Pinpoint the cell where the given text exists, returning its [X, Y] midpoint coordinate. 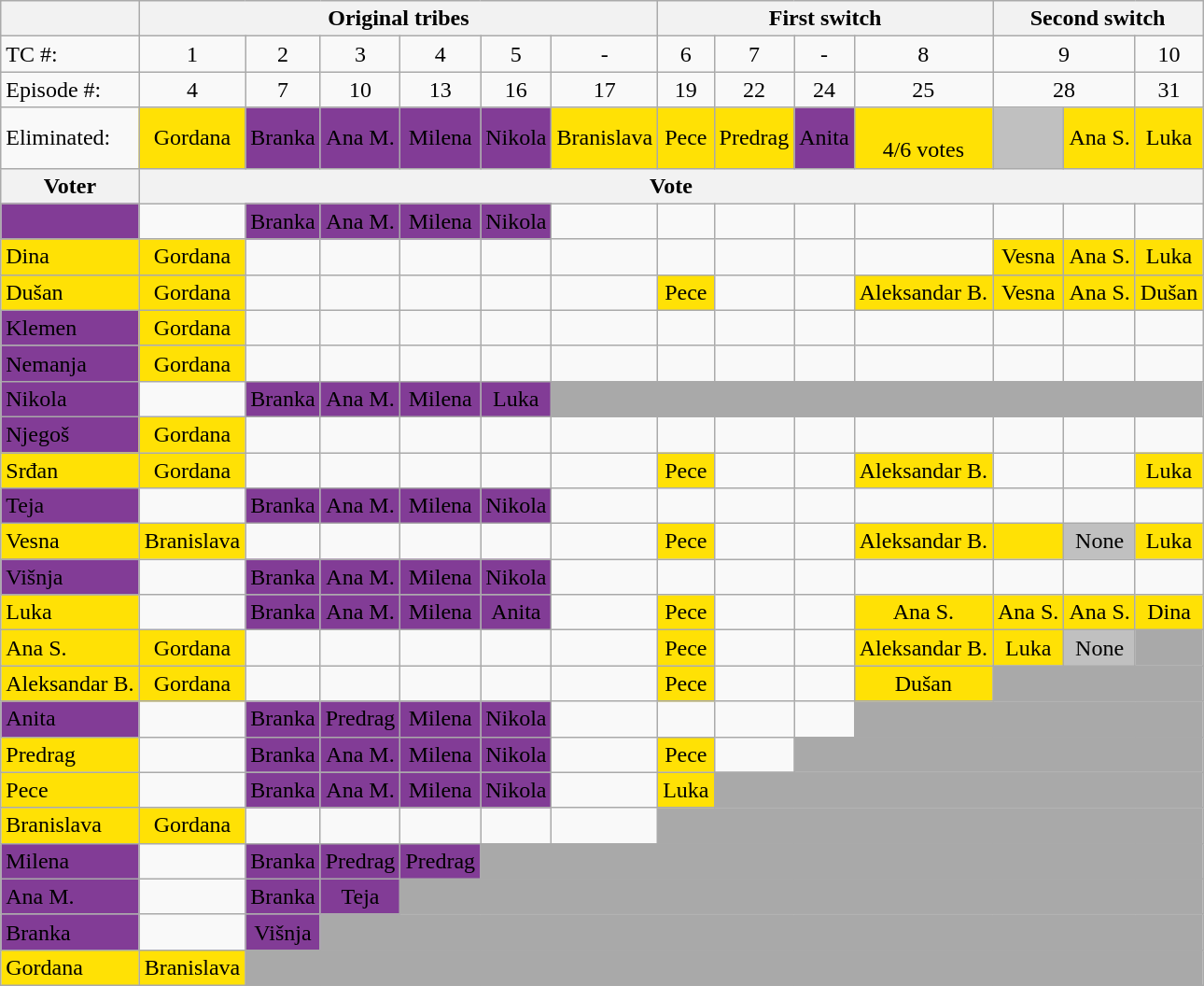
19 [686, 90]
2 [283, 54]
31 [1169, 90]
25 [923, 90]
Original tribes [399, 19]
1 [192, 54]
Voter [70, 186]
Srđan [70, 470]
Nemanja [70, 363]
TC #: [70, 54]
22 [754, 90]
Vote [671, 186]
4/6 votes [923, 138]
16 [516, 90]
Episode #: [70, 90]
9 [1064, 54]
Klemen [70, 328]
Njegoš [70, 434]
28 [1064, 90]
Eliminated: [70, 138]
17 [605, 90]
13 [441, 90]
6 [686, 54]
Second switch [1098, 19]
First switch [825, 19]
5 [516, 54]
8 [923, 54]
3 [360, 54]
24 [824, 90]
